Determine the [x, y] coordinate at the center of the cell enclosing the given text.  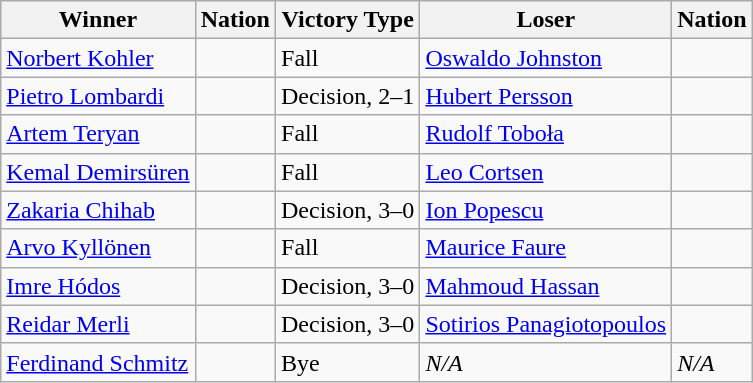
Sotirios Panagiotopoulos [546, 324]
Arvo Kyllönen [98, 248]
Norbert Kohler [98, 58]
Winner [98, 20]
Rudolf Toboła [546, 134]
Loser [546, 20]
Oswaldo Johnston [546, 58]
Artem Teryan [98, 134]
Leo Cortsen [546, 172]
Decision, 2–1 [348, 96]
Zakaria Chihab [98, 210]
Imre Hódos [98, 286]
Ion Popescu [546, 210]
Hubert Persson [546, 96]
Mahmoud Hassan [546, 286]
Bye [348, 362]
Ferdinand Schmitz [98, 362]
Victory Type [348, 20]
Maurice Faure [546, 248]
Reidar Merli [98, 324]
Pietro Lombardi [98, 96]
Kemal Demirsüren [98, 172]
